Determine the (x, y) coordinate at the center of the cell enclosing the given text.  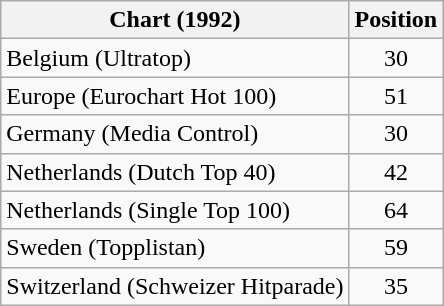
64 (396, 210)
Position (396, 20)
Netherlands (Single Top 100) (175, 210)
Sweden (Topplistan) (175, 248)
Chart (1992) (175, 20)
59 (396, 248)
42 (396, 172)
51 (396, 96)
35 (396, 286)
Switzerland (Schweizer Hitparade) (175, 286)
Netherlands (Dutch Top 40) (175, 172)
Germany (Media Control) (175, 134)
Belgium (Ultratop) (175, 58)
Europe (Eurochart Hot 100) (175, 96)
